Search for the cell housing the specified text and yield its (X, Y) center coordinate. 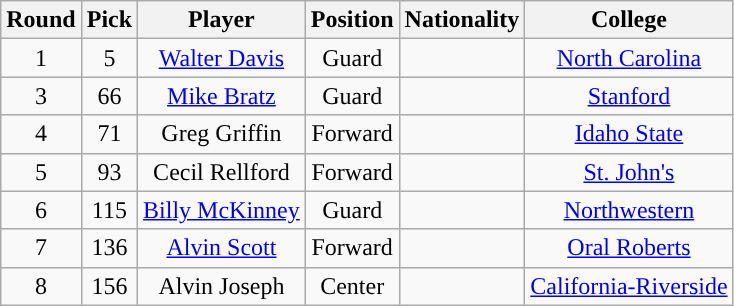
Stanford (629, 96)
Position (352, 20)
College (629, 20)
Pick (109, 20)
8 (41, 286)
71 (109, 134)
Mike Bratz (222, 96)
93 (109, 172)
136 (109, 248)
Greg Griffin (222, 134)
North Carolina (629, 58)
6 (41, 210)
Alvin Scott (222, 248)
156 (109, 286)
Alvin Joseph (222, 286)
4 (41, 134)
1 (41, 58)
Player (222, 20)
Billy McKinney (222, 210)
7 (41, 248)
115 (109, 210)
Idaho State (629, 134)
Cecil Rellford (222, 172)
Center (352, 286)
66 (109, 96)
Nationality (462, 20)
St. John's (629, 172)
3 (41, 96)
Oral Roberts (629, 248)
Round (41, 20)
California-Riverside (629, 286)
Walter Davis (222, 58)
Northwestern (629, 210)
